Pinpoint the cell where the given text exists, returning its (X, Y) midpoint coordinate. 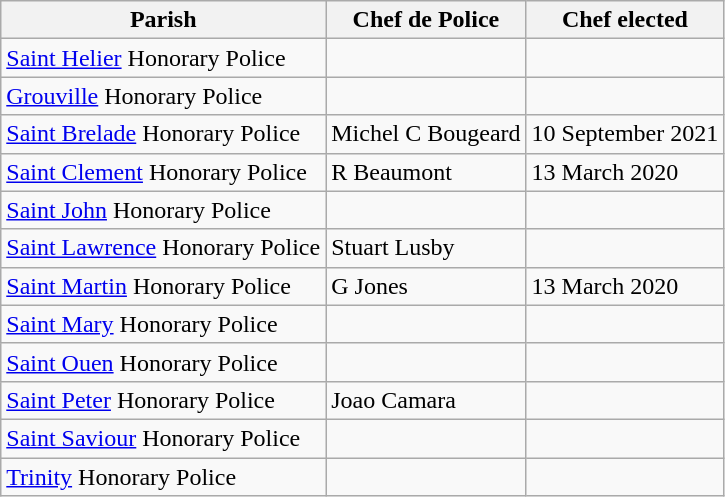
Saint Mary Honorary Police (164, 324)
R Beaumont (426, 172)
Stuart Lusby (426, 248)
Saint Brelade Honorary Police (164, 134)
Chef de Police (426, 20)
Chef elected (625, 20)
10 September 2021 (625, 134)
Grouville Honorary Police (164, 96)
Saint Lawrence Honorary Police (164, 248)
Parish (164, 20)
Joao Camara (426, 400)
Saint Ouen Honorary Police (164, 362)
Saint Saviour Honorary Police (164, 438)
Saint John Honorary Police (164, 210)
Saint Peter Honorary Police (164, 400)
Saint Helier Honorary Police (164, 58)
Saint Clement Honorary Police (164, 172)
Saint Martin Honorary Police (164, 286)
Trinity Honorary Police (164, 477)
G Jones (426, 286)
Michel C Bougeard (426, 134)
